Extract the [x, y] coordinate from the center of the cell holding the provided text.  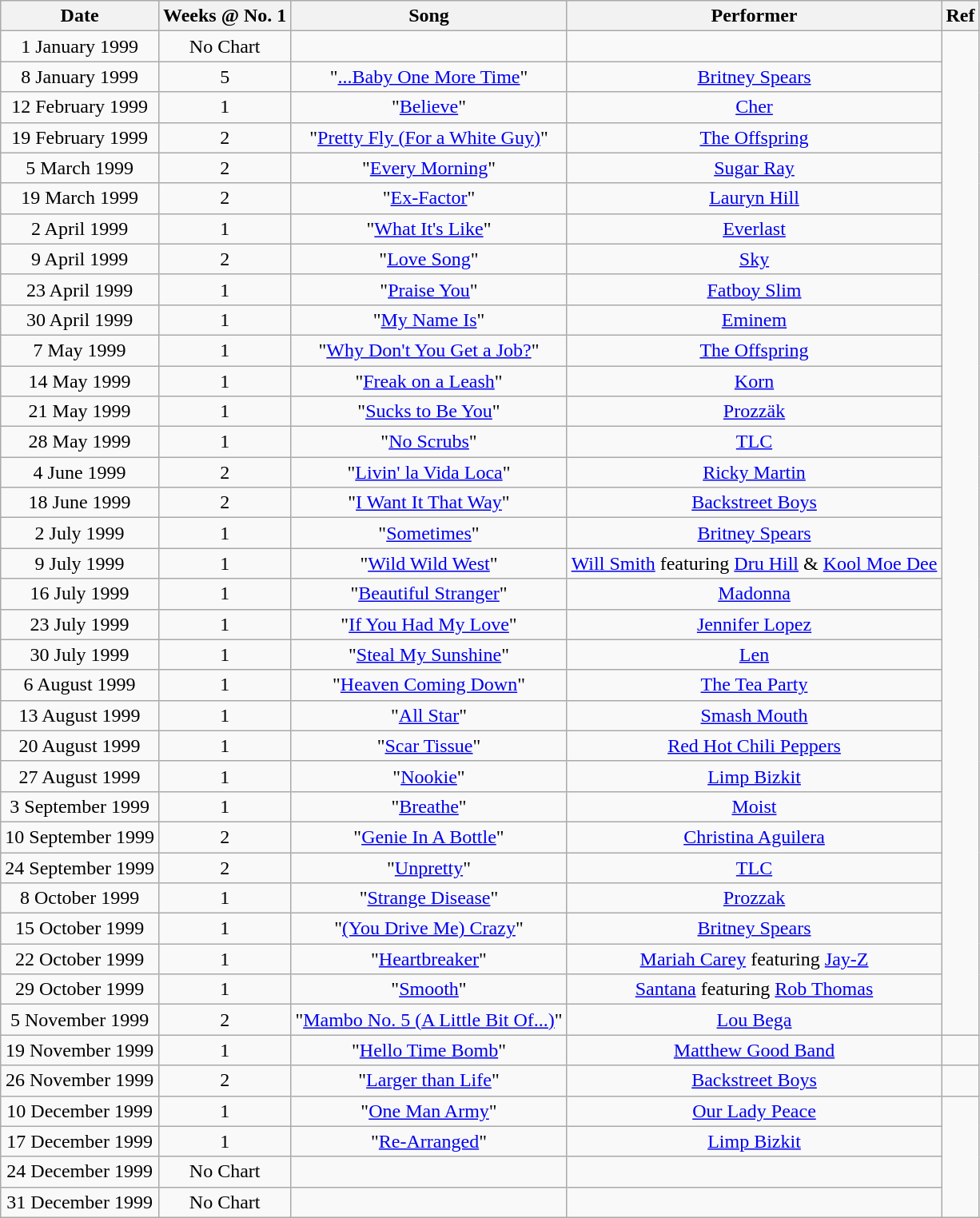
28 May 1999 [80, 442]
The Tea Party [755, 685]
Everlast [755, 229]
Red Hot Chili Peppers [755, 746]
24 December 1999 [80, 1172]
2 April 1999 [80, 229]
Eminem [755, 320]
"What It's Like" [428, 229]
"Beautiful Stranger" [428, 594]
12 February 1999 [80, 107]
Sky [755, 259]
7 May 1999 [80, 350]
5 November 1999 [80, 1020]
15 October 1999 [80, 929]
"Sometimes" [428, 533]
"If You Had My Love" [428, 624]
"Hello Time Bomb" [428, 1050]
"Breathe" [428, 806]
Lou Bega [755, 1020]
26 November 1999 [80, 1081]
6 August 1999 [80, 685]
Sugar Ray [755, 168]
Song [428, 16]
"Steal My Sunshine" [428, 655]
"...Baby One More Time" [428, 77]
22 October 1999 [80, 959]
24 September 1999 [80, 867]
Len [755, 655]
10 September 1999 [80, 837]
"Smooth" [428, 989]
Korn [755, 381]
"Pretty Fly (For a White Guy)" [428, 137]
Date [80, 16]
"Re-Arranged" [428, 1141]
Moist [755, 806]
"Scar Tissue" [428, 746]
5 March 1999 [80, 168]
Smash Mouth [755, 715]
23 April 1999 [80, 289]
5 [224, 77]
"Sucks to Be You" [428, 412]
"All Star" [428, 715]
"Unpretty" [428, 867]
"Believe" [428, 107]
31 December 1999 [80, 1202]
16 July 1999 [80, 594]
1 January 1999 [80, 46]
4 June 1999 [80, 472]
30 April 1999 [80, 320]
Lauryn Hill [755, 198]
"Strange Disease" [428, 898]
"One Man Army" [428, 1111]
Prozzäk [755, 412]
29 October 1999 [80, 989]
20 August 1999 [80, 746]
Madonna [755, 594]
"Larger than Life" [428, 1081]
30 July 1999 [80, 655]
Cher [755, 107]
Fatboy Slim [755, 289]
"Nookie" [428, 776]
Will Smith featuring Dru Hill & Kool Moe Dee [755, 563]
2 July 1999 [80, 533]
"My Name Is" [428, 320]
"Heartbreaker" [428, 959]
10 December 1999 [80, 1111]
18 June 1999 [80, 503]
"Heaven Coming Down" [428, 685]
Mariah Carey featuring Jay-Z [755, 959]
Weeks @ No. 1 [224, 16]
9 April 1999 [80, 259]
27 August 1999 [80, 776]
13 August 1999 [80, 715]
23 July 1999 [80, 624]
14 May 1999 [80, 381]
"Livin' la Vida Loca" [428, 472]
21 May 1999 [80, 412]
"Why Don't You Get a Job?" [428, 350]
"Wild Wild West" [428, 563]
17 December 1999 [80, 1141]
Matthew Good Band [755, 1050]
Performer [755, 16]
3 September 1999 [80, 806]
"Love Song" [428, 259]
Jennifer Lopez [755, 624]
"Genie In A Bottle" [428, 837]
"Ex-Factor" [428, 198]
"Praise You" [428, 289]
8 October 1999 [80, 898]
Ref [961, 16]
8 January 1999 [80, 77]
19 November 1999 [80, 1050]
"No Scrubs" [428, 442]
Our Lady Peace [755, 1111]
"Freak on a Leash" [428, 381]
Prozzak [755, 898]
"Mambo No. 5 (A Little Bit Of...)" [428, 1020]
Ricky Martin [755, 472]
"I Want It That Way" [428, 503]
"(You Drive Me) Crazy" [428, 929]
Christina Aguilera [755, 837]
"Every Morning" [428, 168]
19 March 1999 [80, 198]
9 July 1999 [80, 563]
Santana featuring Rob Thomas [755, 989]
19 February 1999 [80, 137]
